Capture the cell that displays the provided text and extract its [X, Y] central coordinate. 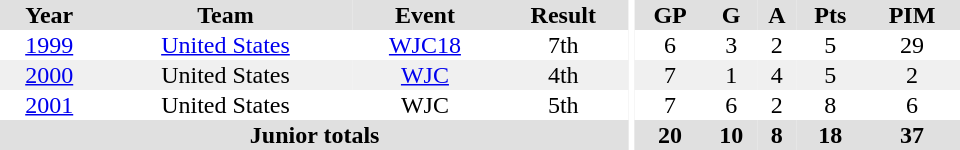
GP [670, 15]
Team [225, 15]
20 [670, 135]
18 [830, 135]
29 [912, 45]
4th [563, 75]
Junior totals [314, 135]
Result [563, 15]
3 [731, 45]
7th [563, 45]
G [731, 15]
37 [912, 135]
Event [426, 15]
WJC18 [426, 45]
A [776, 15]
2001 [49, 105]
1999 [49, 45]
2000 [49, 75]
4 [776, 75]
1 [731, 75]
Pts [830, 15]
Year [49, 15]
10 [731, 135]
PIM [912, 15]
5th [563, 105]
